Detect which cell encompasses the target text, then output its [x, y] center coordinate. 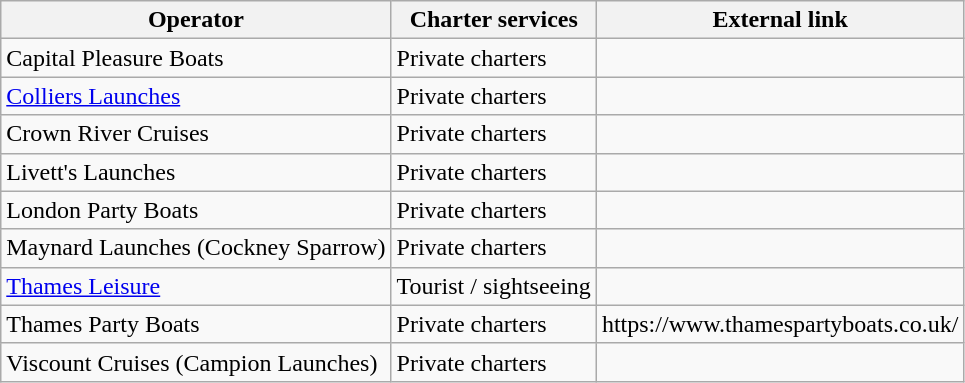
External link [780, 20]
Capital Pleasure Boats [196, 58]
https://www.thamespartyboats.co.uk/ [780, 324]
Colliers Launches [196, 96]
Viscount Cruises (Campion Launches) [196, 362]
London Party Boats [196, 210]
Crown River Cruises [196, 134]
Tourist / sightseeing [494, 286]
Charter services [494, 20]
Operator [196, 20]
Thames Leisure [196, 286]
Maynard Launches (Cockney Sparrow) [196, 248]
Livett's Launches [196, 172]
Thames Party Boats [196, 324]
